From the cell containing the given text, extract its center point as [X, Y] coordinate. 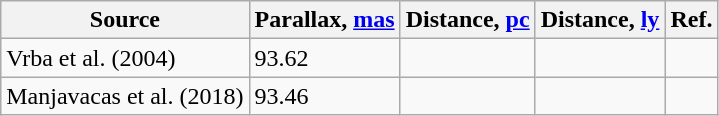
93.46 [324, 96]
Distance, pc [468, 20]
Ref. [692, 20]
Source [125, 20]
Distance, ly [600, 20]
93.62 [324, 58]
Vrba et al. (2004) [125, 58]
Parallax, mas [324, 20]
Manjavacas et al. (2018) [125, 96]
